From the cell containing the given text, extract its center point as [x, y] coordinate. 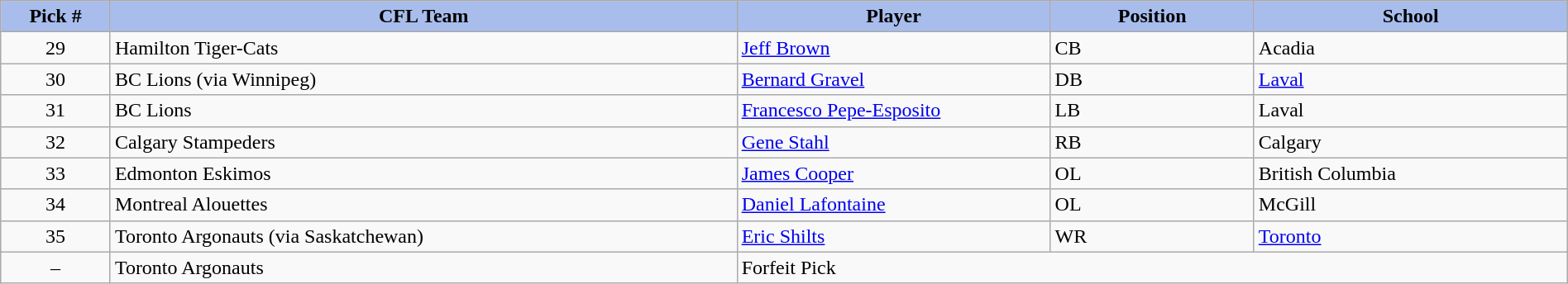
Montreal Alouettes [423, 205]
DB [1152, 79]
Toronto [1411, 236]
Forfeit Pick [1152, 267]
Pick # [56, 17]
CB [1152, 48]
Toronto Argonauts [423, 267]
BC Lions (via Winnipeg) [423, 79]
CFL Team [423, 17]
34 [56, 205]
29 [56, 48]
BC Lions [423, 111]
Eric Shilts [893, 236]
Toronto Argonauts (via Saskatchewan) [423, 236]
Daniel Lafontaine [893, 205]
McGill [1411, 205]
Hamilton Tiger-Cats [423, 48]
Gene Stahl [893, 142]
Francesco Pepe-Esposito [893, 111]
British Columbia [1411, 173]
30 [56, 79]
31 [56, 111]
WR [1152, 236]
Edmonton Eskimos [423, 173]
School [1411, 17]
Jeff Brown [893, 48]
Acadia [1411, 48]
LB [1152, 111]
35 [56, 236]
32 [56, 142]
James Cooper [893, 173]
Position [1152, 17]
33 [56, 173]
– [56, 267]
Bernard Gravel [893, 79]
Calgary [1411, 142]
Player [893, 17]
Calgary Stampeders [423, 142]
RB [1152, 142]
